Search for the cell housing the specified text and yield its [X, Y] center coordinate. 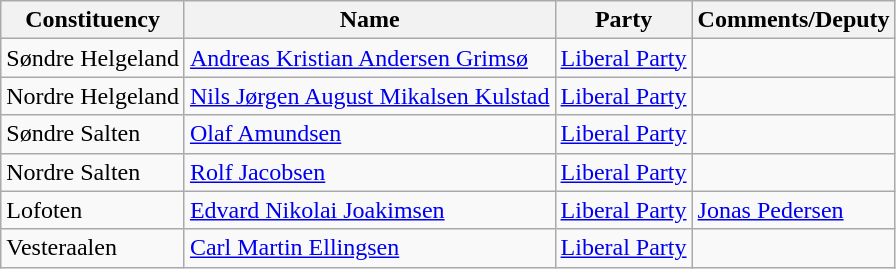
Nordre Salten [93, 172]
Olaf Amundsen [370, 134]
Andreas Kristian Andersen Grimsø [370, 58]
Lofoten [93, 210]
Edvard Nikolai Joakimsen [370, 210]
Søndre Salten [93, 134]
Vesteraalen [93, 248]
Name [370, 20]
Carl Martin Ellingsen [370, 248]
Comments/Deputy [794, 20]
Constituency [93, 20]
Jonas Pedersen [794, 210]
Rolf Jacobsen [370, 172]
Søndre Helgeland [93, 58]
Nils Jørgen August Mikalsen Kulstad [370, 96]
Nordre Helgeland [93, 96]
Party [624, 20]
